Provide the [x, y] coordinate of the cell's center where the given text is located.  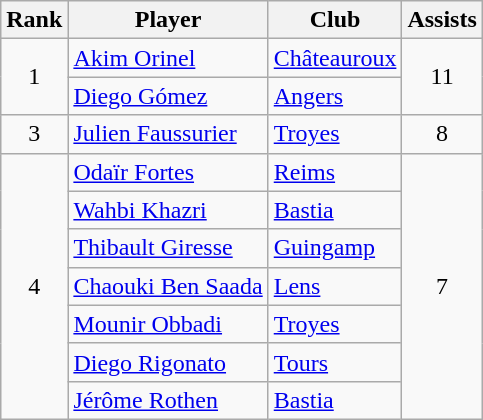
Lens [335, 286]
Angers [335, 96]
11 [442, 77]
Rank [34, 20]
Diego Gómez [168, 96]
Thibault Giresse [168, 248]
8 [442, 134]
Reims [335, 172]
Julien Faussurier [168, 134]
Akim Orinel [168, 58]
3 [34, 134]
Diego Rigonato [168, 362]
Mounir Obbadi [168, 324]
Assists [442, 20]
Club [335, 20]
Wahbi Khazri [168, 210]
Châteauroux [335, 58]
Player [168, 20]
Tours [335, 362]
1 [34, 77]
Guingamp [335, 248]
Chaouki Ben Saada [168, 286]
4 [34, 286]
Jérôme Rothen [168, 400]
7 [442, 286]
Odaïr Fortes [168, 172]
